Detect which cell encompasses the target text, then output its (x, y) center coordinate. 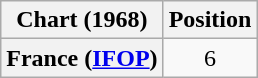
Chart (1968) (82, 20)
6 (210, 58)
France (IFOP) (82, 58)
Position (210, 20)
